Find where the given text appears and provide that cell's center as (x, y) coordinate. 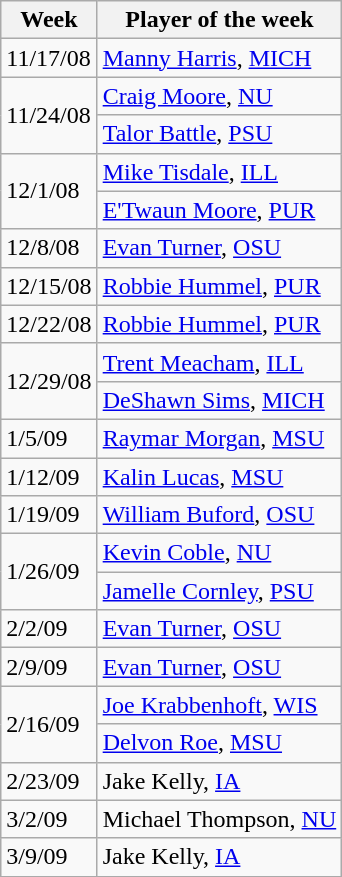
DeShawn Sims, MICH (220, 400)
2/9/09 (49, 667)
Delvon Roe, MSU (220, 743)
2/16/09 (49, 724)
Raymar Morgan, MSU (220, 438)
Kalin Lucas, MSU (220, 477)
11/17/08 (49, 58)
11/24/08 (49, 115)
1/19/09 (49, 515)
Manny Harris, MICH (220, 58)
Kevin Coble, NU (220, 553)
E'Twaun Moore, PUR (220, 210)
12/22/08 (49, 324)
William Buford, OSU (220, 515)
Craig Moore, NU (220, 96)
Jamelle Cornley, PSU (220, 591)
12/8/08 (49, 248)
12/15/08 (49, 286)
Mike Tisdale, ILL (220, 172)
3/2/09 (49, 819)
12/29/08 (49, 381)
Talor Battle, PSU (220, 134)
1/26/09 (49, 572)
12/1/08 (49, 191)
Trent Meacham, ILL (220, 362)
2/2/09 (49, 629)
Michael Thompson, NU (220, 819)
3/9/09 (49, 857)
Joe Krabbenhoft, WIS (220, 705)
Week (49, 20)
2/23/09 (49, 781)
1/12/09 (49, 477)
1/5/09 (49, 438)
Player of the week (220, 20)
